Provide the (x, y) coordinate of the cell's center where the given text is located.  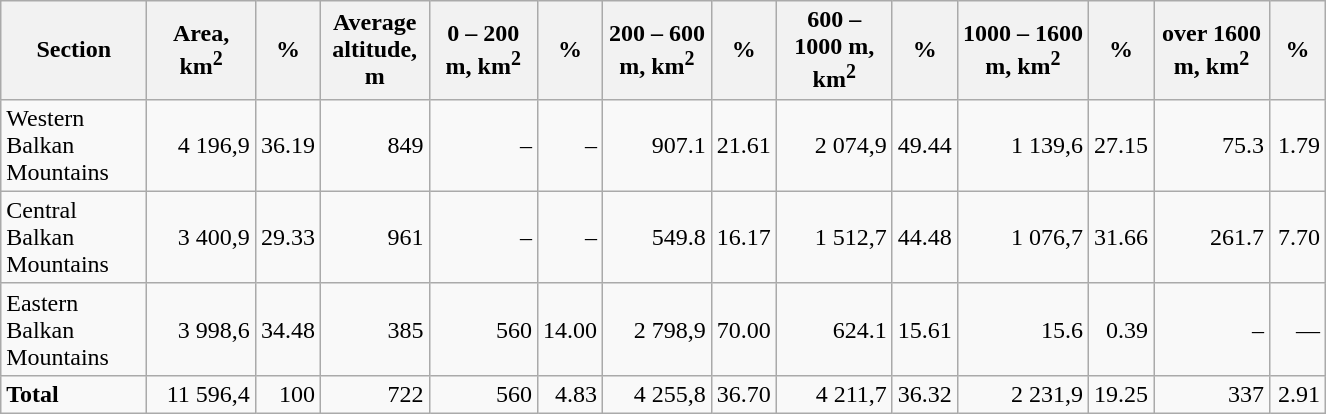
— (1298, 329)
4 196,9 (202, 145)
29.33 (288, 237)
over 1600 m, km2 (1212, 50)
600 – 1000 m, km2 (834, 50)
4 255,8 (658, 394)
385 (374, 329)
849 (374, 145)
907.1 (658, 145)
1 139,6 (1022, 145)
7.70 (1298, 237)
1 076,7 (1022, 237)
49.44 (924, 145)
2.91 (1298, 394)
Western Balkan Mountains (74, 145)
Total (74, 394)
Average altitude, m (374, 50)
36.32 (924, 394)
4 211,7 (834, 394)
27.15 (1120, 145)
Area,km2 (202, 50)
44.48 (924, 237)
3 400,9 (202, 237)
549.8 (658, 237)
36.19 (288, 145)
75.3 (1212, 145)
15.61 (924, 329)
337 (1212, 394)
34.48 (288, 329)
3 998,6 (202, 329)
0.39 (1120, 329)
36.70 (744, 394)
21.61 (744, 145)
722 (374, 394)
1000 – 1600 m, km2 (1022, 50)
624.1 (834, 329)
19.25 (1120, 394)
14.00 (570, 329)
31.66 (1120, 237)
2 798,9 (658, 329)
1 512,7 (834, 237)
4.83 (570, 394)
Eastern Balkan Mountains (74, 329)
100 (288, 394)
11 596,4 (202, 394)
Central Balkan Mountains (74, 237)
2 074,9 (834, 145)
1.79 (1298, 145)
Section (74, 50)
261.7 (1212, 237)
70.00 (744, 329)
16.17 (744, 237)
15.6 (1022, 329)
200 – 600 m, km2 (658, 50)
0 – 200 m, km2 (484, 50)
961 (374, 237)
2 231,9 (1022, 394)
